Output the [X, Y] coordinate of the center of the cell containing the given text.  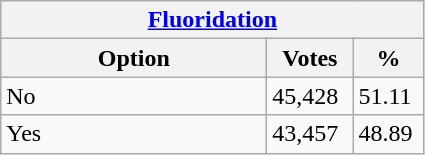
51.11 [388, 96]
48.89 [388, 134]
Votes [310, 58]
Option [134, 58]
No [134, 96]
% [388, 58]
43,457 [310, 134]
45,428 [310, 96]
Yes [134, 134]
Fluoridation [212, 20]
